Search for the cell housing the specified text and yield its (x, y) center coordinate. 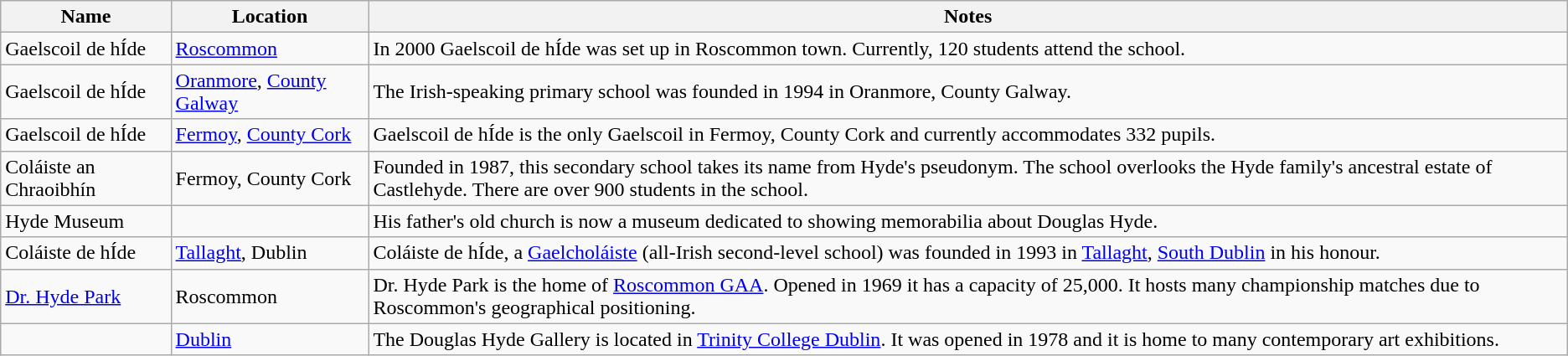
Coláiste de hÍde, a Gaelcholáiste (all-Irish second-level school) was founded in 1993 in Tallaght, South Dublin in his honour. (968, 253)
In 2000 Gaelscoil de hÍde was set up in Roscommon town. Currently, 120 students attend the school. (968, 49)
Gaelscoil de hÍde is the only Gaelscoil in Fermoy, County Cork and currently accommodates 332 pupils. (968, 135)
Tallaght, Dublin (270, 253)
Oranmore, County Galway (270, 92)
Name (85, 17)
Notes (968, 17)
Dr. Hyde Park (85, 297)
His father's old church is now a museum dedicated to showing memorabilia about Douglas Hyde. (968, 221)
Hyde Museum (85, 221)
Dublin (270, 339)
The Irish-speaking primary school was founded in 1994 in Oranmore, County Galway. (968, 92)
The Douglas Hyde Gallery is located in Trinity College Dublin. It was opened in 1978 and it is home to many contemporary art exhibitions. (968, 339)
Location (270, 17)
Coláiste de hÍde (85, 253)
Coláiste an Chraoibhín (85, 178)
